Scan for the cell matching the given text and deliver its [x, y] coordinate at center. 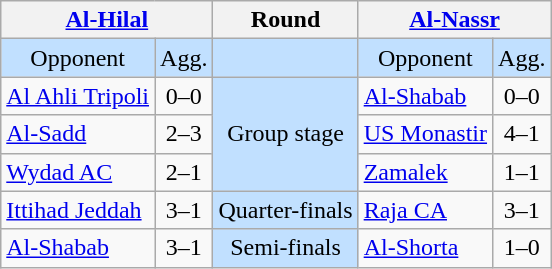
2–1 [184, 172]
Round [286, 20]
Al-Nassr [454, 20]
Group stage [286, 134]
Al Ahli Tripoli [78, 96]
US Monastir [425, 134]
Zamalek [425, 172]
Semi-finals [286, 248]
1–0 [522, 248]
4–1 [522, 134]
Al-Hilal [107, 20]
1–1 [522, 172]
Ittihad Jeddah [78, 210]
Raja CA [425, 210]
Wydad AC [78, 172]
Al-Shorta [425, 248]
2–3 [184, 134]
Al-Sadd [78, 134]
Quarter-finals [286, 210]
